Capture the cell that displays the provided text and extract its (x, y) central coordinate. 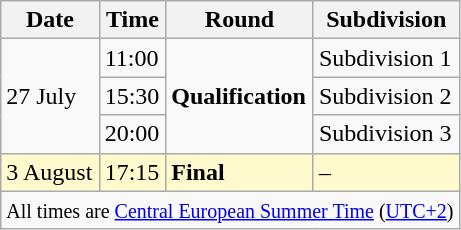
17:15 (132, 172)
27 July (50, 96)
Round (240, 20)
Subdivision 1 (386, 58)
Date (50, 20)
Subdivision (386, 20)
Qualification (240, 96)
20:00 (132, 134)
– (386, 172)
Subdivision 2 (386, 96)
11:00 (132, 58)
All times are Central European Summer Time (UTC+2) (230, 210)
Time (132, 20)
Final (240, 172)
15:30 (132, 96)
3 August (50, 172)
Subdivision 3 (386, 134)
